From the cell containing the given text, extract its center point as [X, Y] coordinate. 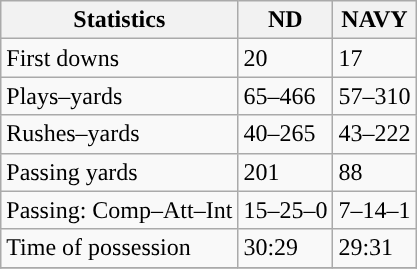
201 [286, 172]
ND [286, 20]
40–265 [286, 134]
NAVY [374, 20]
43–222 [374, 134]
29:31 [374, 248]
65–466 [286, 96]
Passing: Comp–Att–Int [120, 210]
7–14–1 [374, 210]
20 [286, 58]
17 [374, 58]
Time of possession [120, 248]
Plays–yards [120, 96]
Rushes–yards [120, 134]
Passing yards [120, 172]
88 [374, 172]
Statistics [120, 20]
57–310 [374, 96]
30:29 [286, 248]
First downs [120, 58]
15–25–0 [286, 210]
